Locate the cell with the specified text and output its [x, y] center coordinate. 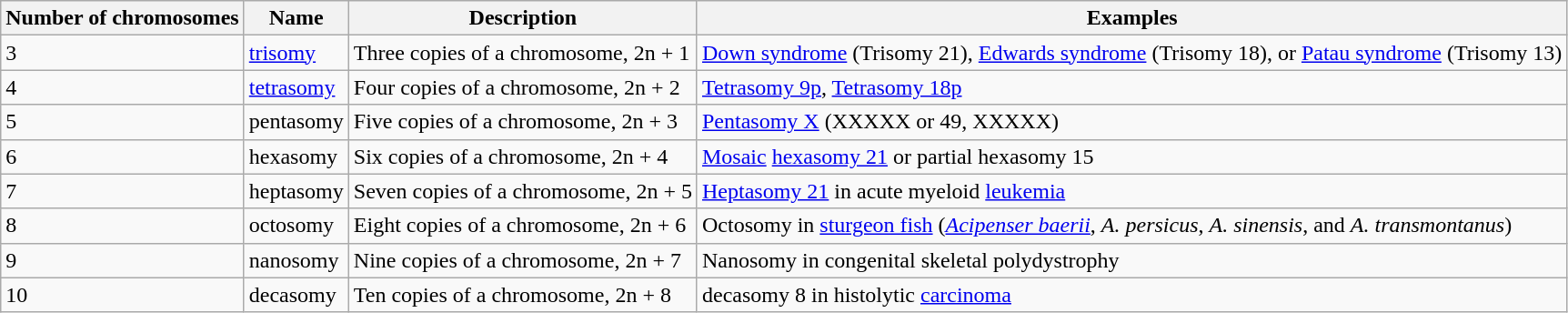
Tetrasomy 9p, Tetrasomy 18p [1131, 87]
decasomy [297, 295]
Pentasomy X (XXXXX or 49, XXXXX) [1131, 122]
Octosomy in sturgeon fish (Acipenser baerii, A. persicus, A. sinensis, and A. transmontanus) [1131, 226]
Ten copies of a chromosome, 2n + 8 [522, 295]
Heptasomy 21 in acute myeloid leukemia [1131, 191]
9 [122, 260]
Nine copies of a chromosome, 2n + 7 [522, 260]
nanosomy [297, 260]
10 [122, 295]
decasomy 8 in histolytic carcinoma [1131, 295]
Three copies of a chromosome, 2n + 1 [522, 53]
tetrasomy [297, 87]
Examples [1131, 18]
Mosaic hexasomy 21 or partial hexasomy 15 [1131, 156]
heptasomy [297, 191]
7 [122, 191]
6 [122, 156]
octosomy [297, 226]
4 [122, 87]
Six copies of a chromosome, 2n + 4 [522, 156]
hexasomy [297, 156]
Name [297, 18]
5 [122, 122]
pentasomy [297, 122]
Eight copies of a chromosome, 2n + 6 [522, 226]
Seven copies of a chromosome, 2n + 5 [522, 191]
Down syndrome (Trisomy 21), Edwards syndrome (Trisomy 18), or Patau syndrome (Trisomy 13) [1131, 53]
Five copies of a chromosome, 2n + 3 [522, 122]
3 [122, 53]
Nanosomy in congenital skeletal polydystrophy [1131, 260]
8 [122, 226]
Number of chromosomes [122, 18]
Four copies of a chromosome, 2n + 2 [522, 87]
trisomy [297, 53]
Description [522, 18]
